Return (x, y) of the center of cell containing provided text 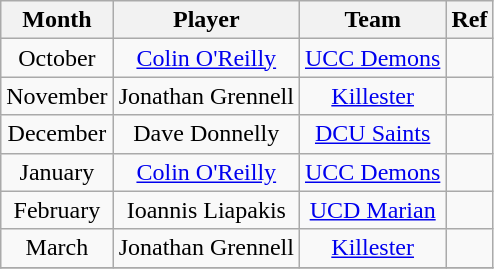
Team (372, 20)
Ioannis Liapakis (206, 210)
January (57, 172)
UCD Marian (372, 210)
Dave Donnelly (206, 134)
Player (206, 20)
DCU Saints (372, 134)
November (57, 96)
December (57, 134)
February (57, 210)
October (57, 58)
March (57, 248)
Ref (470, 20)
Month (57, 20)
